Locate the cell with the specified text and output its (X, Y) center coordinate. 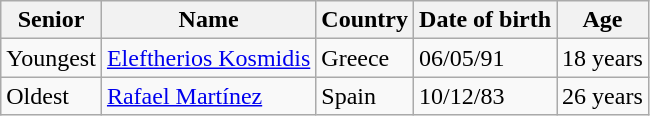
Age (603, 20)
Name (208, 20)
Greece (365, 58)
Rafael Martínez (208, 96)
10/12/83 (486, 96)
Eleftherios Kosmidis (208, 58)
26 years (603, 96)
Country (365, 20)
Youngest (52, 58)
Date of birth (486, 20)
Spain (365, 96)
Senior (52, 20)
Oldest (52, 96)
18 years (603, 58)
06/05/91 (486, 58)
